Detect which cell encompasses the target text, then output its [X, Y] center coordinate. 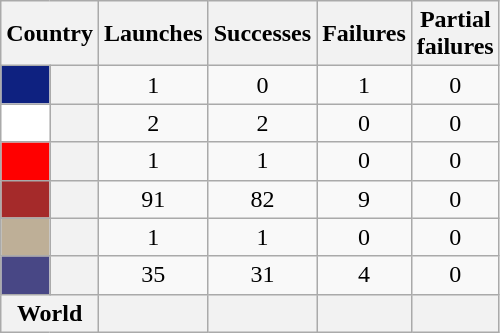
4 [364, 275]
Launches [153, 34]
Partial failures [455, 34]
35 [153, 275]
Failures [364, 34]
World [50, 313]
31 [262, 275]
91 [153, 199]
Successes [262, 34]
82 [262, 199]
9 [364, 199]
Country [50, 34]
